Search for the cell housing the specified text and yield its [X, Y] center coordinate. 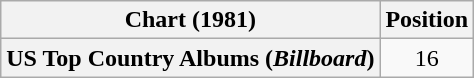
16 [427, 58]
US Top Country Albums (Billboard) [190, 58]
Position [427, 20]
Chart (1981) [190, 20]
